Find where the given text appears and provide that cell's center as [x, y] coordinate. 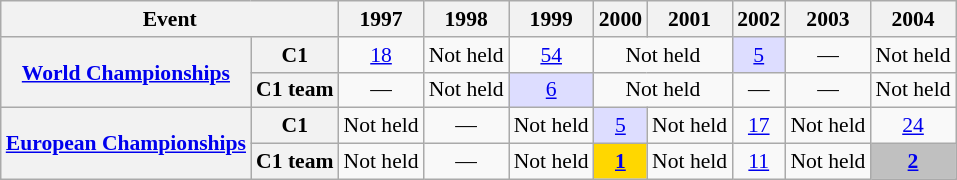
1 [620, 162]
2002 [758, 19]
2004 [912, 19]
World Championships [126, 72]
24 [912, 126]
11 [758, 162]
17 [758, 126]
54 [552, 55]
18 [382, 55]
European Championships [126, 144]
2000 [620, 19]
2003 [828, 19]
Event [170, 19]
1997 [382, 19]
1998 [466, 19]
2001 [690, 19]
6 [552, 90]
2 [912, 162]
1999 [552, 19]
